Provide the (X, Y) coordinate of the cell's center where the given text is located.  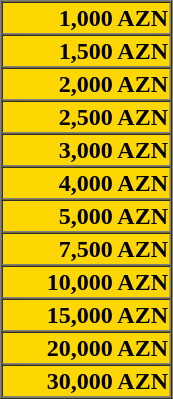
15,000 AZN (87, 314)
4,000 AZN (87, 182)
2,000 AZN (87, 84)
2,500 AZN (87, 116)
7,500 AZN (87, 248)
20,000 AZN (87, 348)
1,000 AZN (87, 18)
10,000 AZN (87, 282)
30,000 AZN (87, 380)
5,000 AZN (87, 216)
3,000 AZN (87, 150)
1,500 AZN (87, 50)
